Output the (X, Y) coordinate of the center of the cell containing the given text.  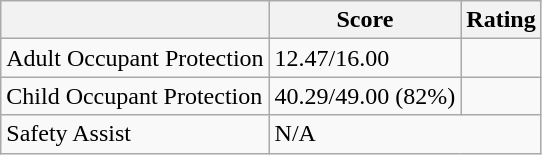
Rating (501, 20)
Safety Assist (135, 134)
40.29/49.00 (82%) (365, 96)
Adult Occupant Protection (135, 58)
Child Occupant Protection (135, 96)
N/A (405, 134)
Score (365, 20)
12.47/16.00 (365, 58)
